Pinpoint the cell where the given text exists, returning its [x, y] midpoint coordinate. 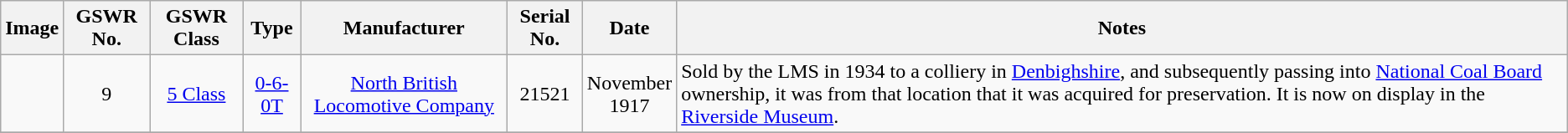
GSWR Class [197, 28]
Date [629, 28]
Serial No. [545, 28]
9 [107, 94]
Type [271, 28]
5 Class [197, 94]
Manufacturer [404, 28]
Image [32, 28]
GSWR No. [107, 28]
21521 [545, 94]
Notes [1122, 28]
0-6-0T [271, 94]
November1917 [629, 94]
North British Locomotive Company [404, 94]
